Find where the given text appears and provide that cell's center as (X, Y) coordinate. 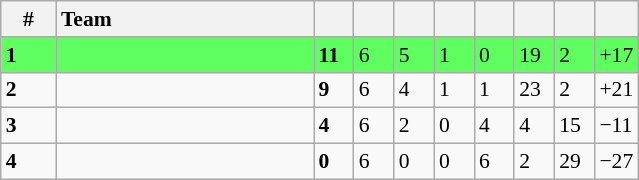
3 (28, 126)
5 (414, 55)
11 (334, 55)
19 (534, 55)
23 (534, 90)
−11 (616, 126)
Team (185, 19)
9 (334, 90)
29 (574, 162)
# (28, 19)
−27 (616, 162)
+21 (616, 90)
15 (574, 126)
+17 (616, 55)
